Determine the (X, Y) coordinate at the center of the cell enclosing the given text.  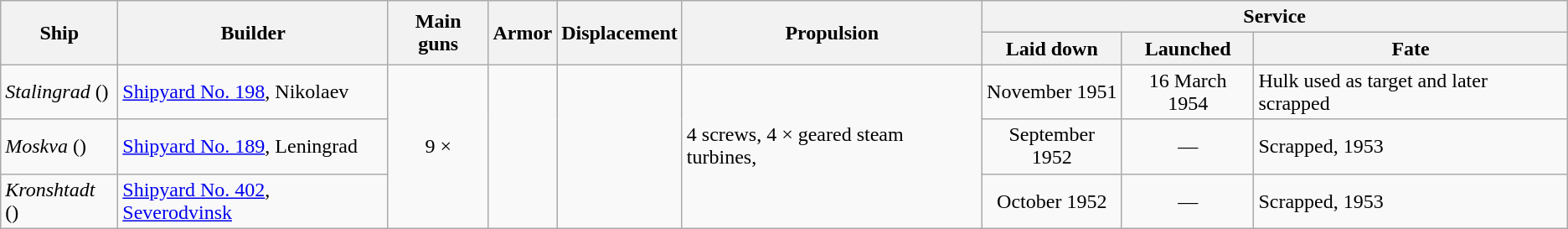
Shipyard No. 402, Severodvinsk (253, 201)
Shipyard No. 189, Leningrad (253, 146)
Displacement (620, 33)
Fate (1411, 49)
November 1951 (1052, 92)
Armor (523, 33)
Ship (59, 33)
Laid down (1052, 49)
Moskva () (59, 146)
Main guns (437, 33)
9 × (437, 146)
4 screws, 4 × geared steam turbines, (832, 146)
Stalingrad () (59, 92)
Launched (1188, 49)
October 1952 (1052, 201)
September 1952 (1052, 146)
Builder (253, 33)
Shipyard No. 198, Nikolaev (253, 92)
Service (1275, 17)
Propulsion (832, 33)
Hulk used as target and later scrapped (1411, 92)
Kronshtadt () (59, 201)
16 March 1954 (1188, 92)
